Return (x, y) of the center of cell containing provided text 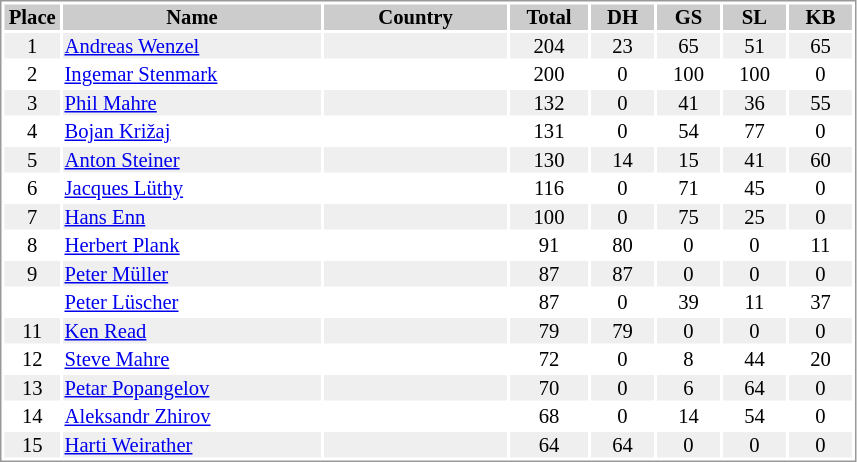
13 (32, 388)
45 (754, 189)
SL (754, 17)
60 (820, 160)
Aleksandr Zhirov (192, 417)
Name (192, 17)
Phil Mahre (192, 103)
12 (32, 359)
204 (549, 46)
200 (549, 75)
5 (32, 160)
Place (32, 17)
91 (549, 245)
3 (32, 103)
Herbert Plank (192, 245)
71 (688, 189)
72 (549, 359)
Ingemar Stenmark (192, 75)
132 (549, 103)
36 (754, 103)
25 (754, 217)
KB (820, 17)
116 (549, 189)
68 (549, 417)
4 (32, 131)
Andreas Wenzel (192, 46)
131 (549, 131)
70 (549, 388)
Harti Weirather (192, 445)
Ken Read (192, 331)
39 (688, 303)
Peter Müller (192, 274)
55 (820, 103)
2 (32, 75)
130 (549, 160)
7 (32, 217)
77 (754, 131)
44 (754, 359)
51 (754, 46)
Jacques Lüthy (192, 189)
GS (688, 17)
Bojan Križaj (192, 131)
20 (820, 359)
37 (820, 303)
Hans Enn (192, 217)
75 (688, 217)
80 (622, 245)
Anton Steiner (192, 160)
DH (622, 17)
23 (622, 46)
Total (549, 17)
Petar Popangelov (192, 388)
Peter Lüscher (192, 303)
1 (32, 46)
Country (416, 17)
9 (32, 274)
Steve Mahre (192, 359)
